Locate the cell with the specified text and output its [x, y] center coordinate. 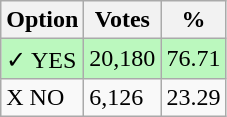
Votes [122, 20]
✓ YES [42, 59]
% [194, 20]
6,126 [122, 97]
Option [42, 20]
X NO [42, 97]
76.71 [194, 59]
20,180 [122, 59]
23.29 [194, 97]
